Detect which cell encompasses the target text, then output its (X, Y) center coordinate. 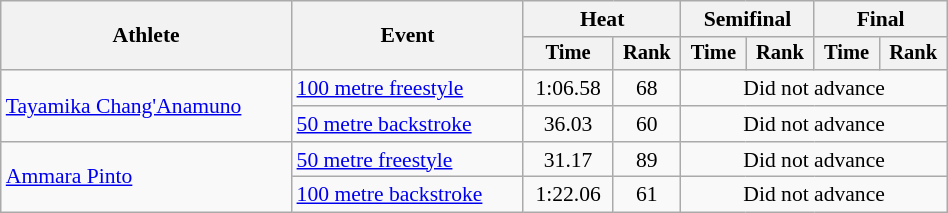
89 (647, 160)
Athlete (146, 36)
Tayamika Chang'Anamuno (146, 106)
50 metre freestyle (408, 160)
60 (647, 124)
1:22.06 (568, 195)
61 (647, 195)
Semifinal (748, 19)
Ammara Pinto (146, 178)
36.03 (568, 124)
Heat (602, 19)
31.17 (568, 160)
100 metre freestyle (408, 88)
1:06.58 (568, 88)
100 metre backstroke (408, 195)
Final (880, 19)
50 metre backstroke (408, 124)
Event (408, 36)
68 (647, 88)
